Locate the cell with the specified text and output its (X, Y) center coordinate. 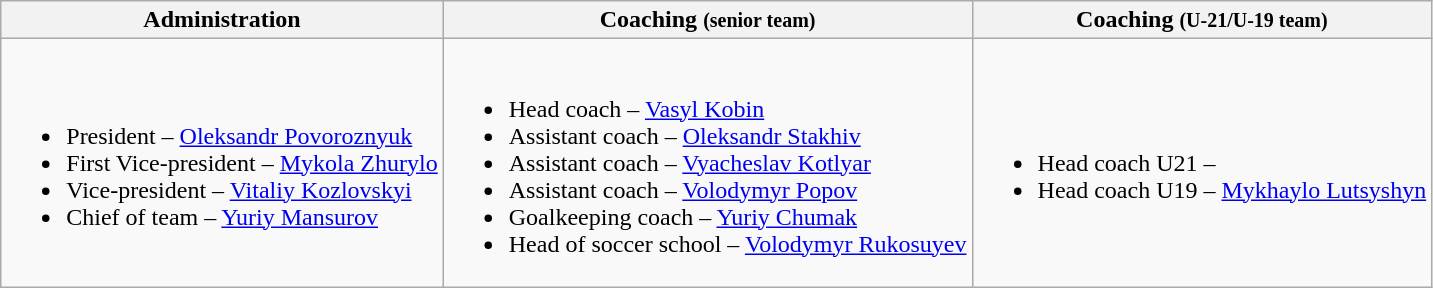
Coaching (U-21/U-19 team) (1202, 20)
Coaching (senior team) (708, 20)
Head coach U21 –Head coach U19 – Mykhaylo Lutsyshyn (1202, 163)
President – Oleksandr PovoroznyukFirst Vice-president – Mykola ZhuryloVice-president – Vitaliy KozlovskyiChief of team – Yuriy Mansurov (222, 163)
Administration (222, 20)
